Search for the cell housing the specified text and yield its (x, y) center coordinate. 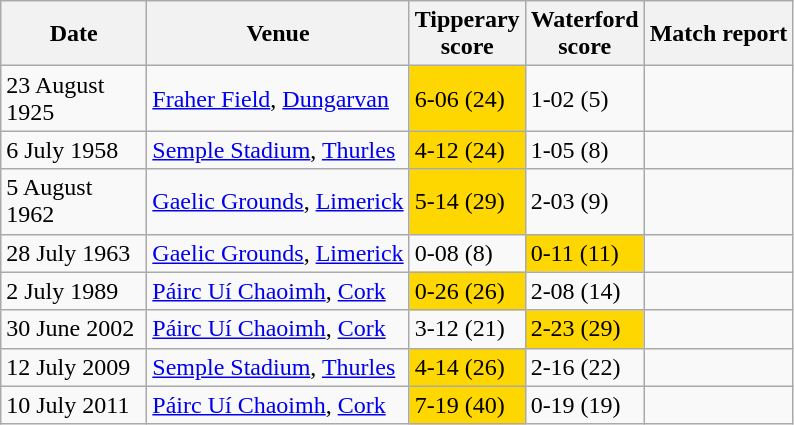
12 July 2009 (74, 367)
Match report (718, 34)
Waterford score (584, 34)
Date (74, 34)
0-26 (26) (467, 291)
0-08 (8) (467, 253)
30 June 2002 (74, 329)
1-05 (8) (584, 150)
1-02 (5) (584, 98)
5 August 1962 (74, 202)
6 July 1958 (74, 150)
2-23 (29) (584, 329)
4-14 (26) (467, 367)
6-06 (24) (467, 98)
23 August 1925 (74, 98)
Venue (278, 34)
0-19 (19) (584, 405)
7-19 (40) (467, 405)
3-12 (21) (467, 329)
2-03 (9) (584, 202)
2 July 1989 (74, 291)
2-16 (22) (584, 367)
10 July 2011 (74, 405)
28 July 1963 (74, 253)
Tipperary score (467, 34)
Fraher Field, Dungarvan (278, 98)
5-14 (29) (467, 202)
2-08 (14) (584, 291)
4-12 (24) (467, 150)
0-11 (11) (584, 253)
